Extract the (x, y) coordinate from the center of the cell holding the provided text.  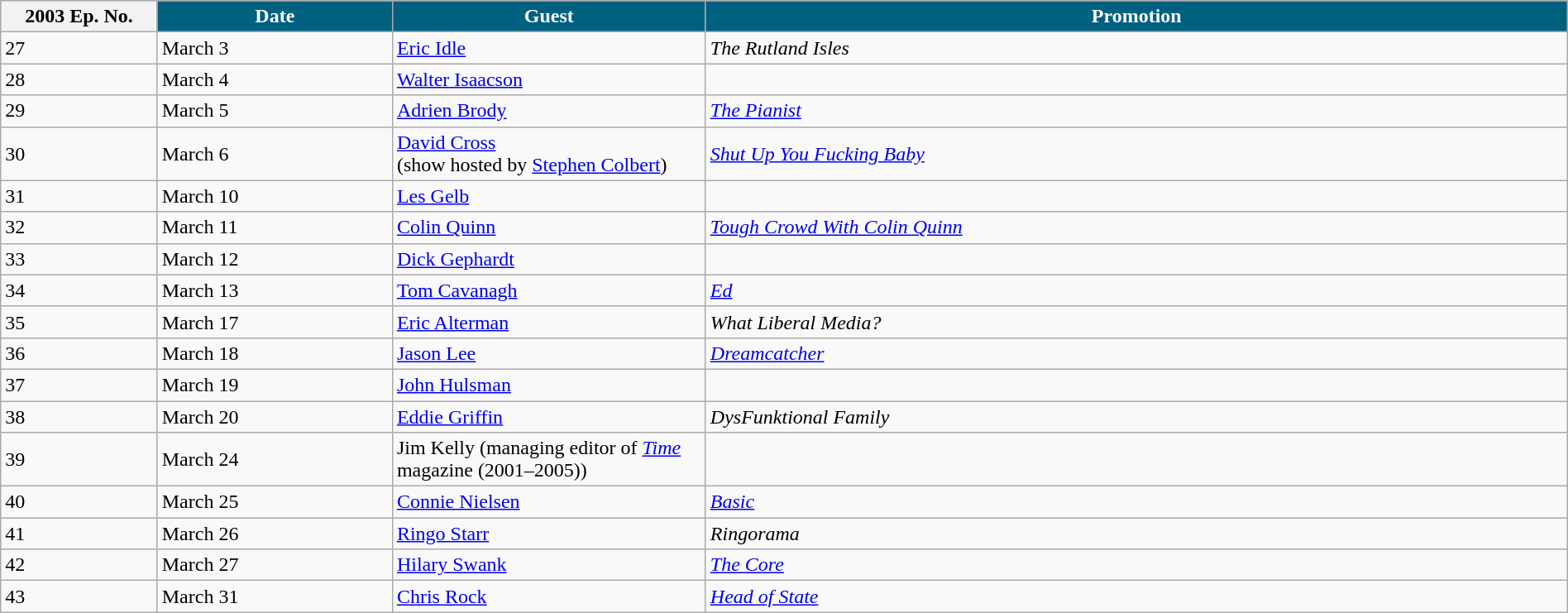
Guest (549, 17)
March 19 (275, 385)
Eric Alterman (549, 322)
March 13 (275, 290)
Chris Rock (549, 596)
Walter Isaacson (549, 79)
33 (79, 259)
31 (79, 196)
March 12 (275, 259)
John Hulsman (549, 385)
March 24 (275, 460)
Colin Quinn (549, 227)
36 (79, 353)
42 (79, 565)
Dreamcatcher (1136, 353)
Adrien Brody (549, 111)
35 (79, 322)
March 31 (275, 596)
March 17 (275, 322)
Eric Idle (549, 48)
30 (79, 154)
DysFunktional Family (1136, 416)
Date (275, 17)
March 11 (275, 227)
March 3 (275, 48)
The Core (1136, 565)
David Cross(show hosted by Stephen Colbert) (549, 154)
43 (79, 596)
March 5 (275, 111)
40 (79, 502)
Dick Gephardt (549, 259)
March 18 (275, 353)
March 6 (275, 154)
29 (79, 111)
41 (79, 534)
Hilary Swank (549, 565)
Tom Cavanagh (549, 290)
Connie Nielsen (549, 502)
The Pianist (1136, 111)
The Rutland Isles (1136, 48)
Eddie Griffin (549, 416)
Tough Crowd With Colin Quinn (1136, 227)
Jim Kelly (managing editor of Time magazine (2001–2005)) (549, 460)
Shut Up You Fucking Baby (1136, 154)
Head of State (1136, 596)
March 25 (275, 502)
39 (79, 460)
Ed (1136, 290)
2003 Ep. No. (79, 17)
34 (79, 290)
What Liberal Media? (1136, 322)
March 26 (275, 534)
32 (79, 227)
Jason Lee (549, 353)
March 20 (275, 416)
March 4 (275, 79)
March 27 (275, 565)
38 (79, 416)
28 (79, 79)
Les Gelb (549, 196)
Ringorama (1136, 534)
37 (79, 385)
27 (79, 48)
March 10 (275, 196)
Promotion (1136, 17)
Ringo Starr (549, 534)
Basic (1136, 502)
